Extract the (X, Y) coordinate from the center of the cell holding the provided text.  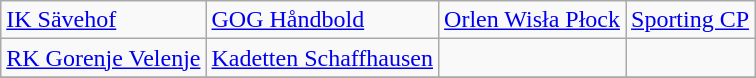
Orlen Wisła Płock (532, 20)
IK Sävehof (104, 20)
RK Gorenje Velenje (104, 58)
Kadetten Schaffhausen (322, 58)
Sporting CP (690, 20)
GOG Håndbold (322, 20)
